From the cell containing the given text, extract its center point as [X, Y] coordinate. 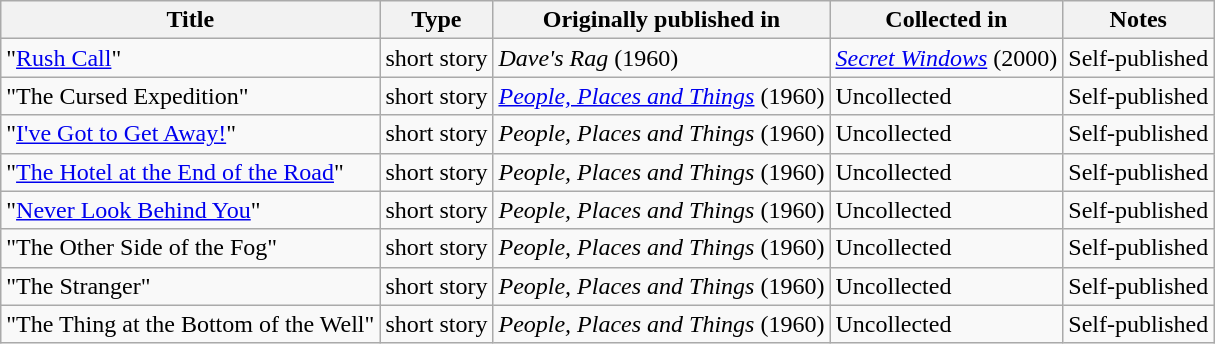
Collected in [946, 20]
Notes [1138, 20]
"I've Got to Get Away!" [190, 134]
"The Thing at the Bottom of the Well" [190, 324]
Dave's Rag (1960) [662, 58]
Secret Windows (2000) [946, 58]
"The Hotel at the End of the Road" [190, 172]
"The Stranger" [190, 286]
Title [190, 20]
Type [436, 20]
Originally published in [662, 20]
"Never Look Behind You" [190, 210]
"The Other Side of the Fog" [190, 248]
"Rush Call" [190, 58]
"The Cursed Expedition" [190, 96]
